Pinpoint the cell where the given text exists, returning its (x, y) midpoint coordinate. 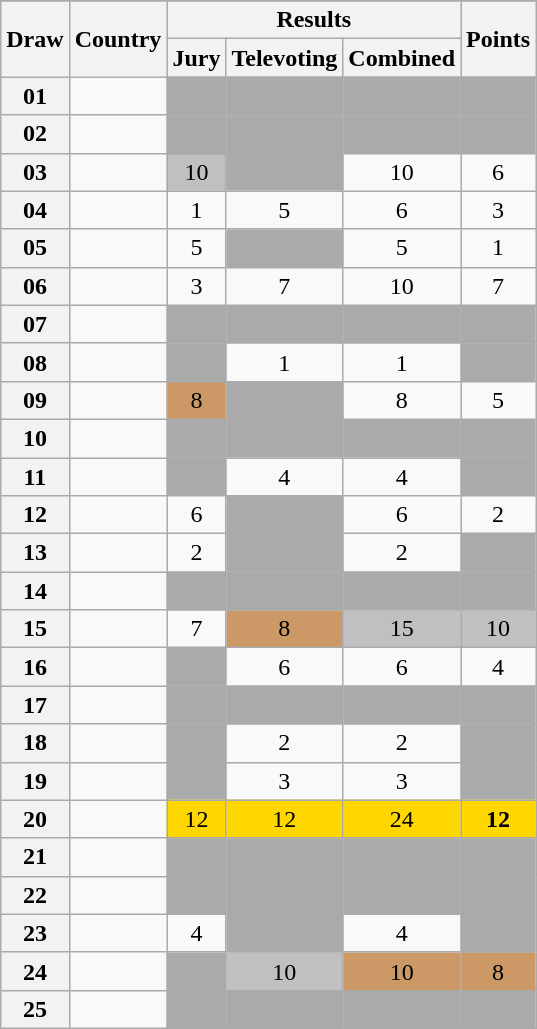
08 (35, 362)
23 (35, 933)
11 (35, 477)
01 (35, 96)
03 (35, 172)
18 (35, 743)
17 (35, 705)
Country (118, 39)
19 (35, 781)
16 (35, 667)
Televoting (284, 58)
22 (35, 895)
09 (35, 400)
02 (35, 134)
Points (498, 39)
14 (35, 591)
05 (35, 248)
04 (35, 210)
Jury (196, 58)
25 (35, 1009)
06 (35, 286)
20 (35, 819)
Results (314, 20)
07 (35, 324)
Draw (35, 39)
Combined (402, 58)
13 (35, 553)
21 (35, 857)
